Provide the [X, Y] coordinate of the cell's center where the given text is located.  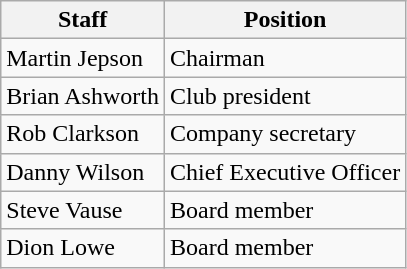
Chairman [284, 58]
Danny Wilson [83, 172]
Brian Ashworth [83, 96]
Martin Jepson [83, 58]
Position [284, 20]
Steve Vause [83, 210]
Club president [284, 96]
Dion Lowe [83, 248]
Staff [83, 20]
Rob Clarkson [83, 134]
Company secretary [284, 134]
Chief Executive Officer [284, 172]
